From the cell containing the given text, extract its center point as [X, Y] coordinate. 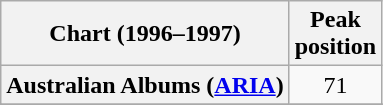
Peakposition [335, 34]
71 [335, 85]
Australian Albums (ARIA) [145, 85]
Chart (1996–1997) [145, 34]
